Return the [X, Y] coordinate for the center point of the cell that contains the specified text.  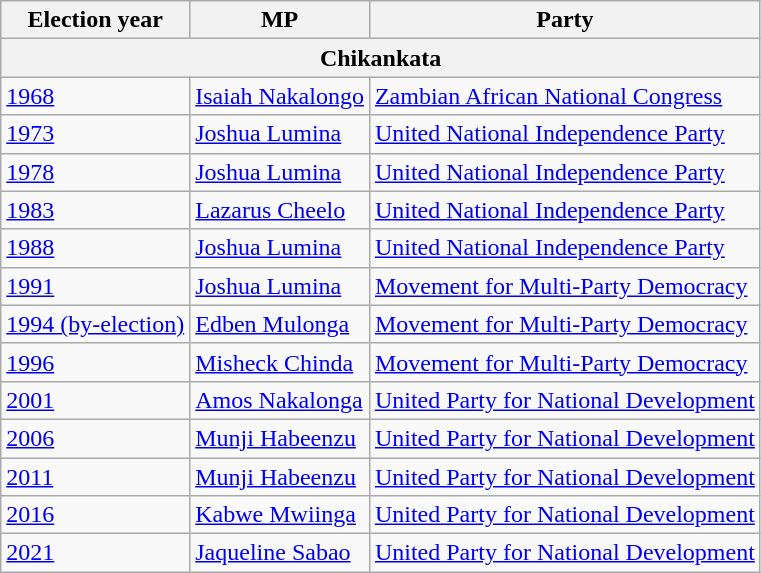
2016 [96, 515]
Election year [96, 20]
2006 [96, 438]
Kabwe Mwiinga [280, 515]
Lazarus Cheelo [280, 210]
MP [280, 20]
Misheck Chinda [280, 362]
1973 [96, 134]
1968 [96, 96]
1994 (by-election) [96, 324]
Chikankata [381, 58]
Amos Nakalonga [280, 400]
1983 [96, 210]
Jaqueline Sabao [280, 553]
1978 [96, 172]
Party [564, 20]
Isaiah Nakalongo [280, 96]
1991 [96, 286]
2021 [96, 553]
Edben Mulonga [280, 324]
1988 [96, 248]
2011 [96, 477]
Zambian African National Congress [564, 96]
1996 [96, 362]
2001 [96, 400]
